Capture the cell that displays the provided text and extract its (X, Y) central coordinate. 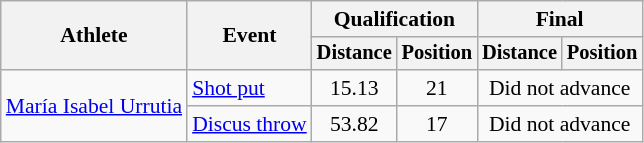
17 (437, 124)
Event (250, 36)
Shot put (250, 88)
21 (437, 88)
Final (560, 19)
Athlete (94, 36)
15.13 (354, 88)
53.82 (354, 124)
Qualification (394, 19)
María Isabel Urrutia (94, 106)
Discus throw (250, 124)
